Identify which cell holds the provided text, then report its [X, Y] central coordinate. 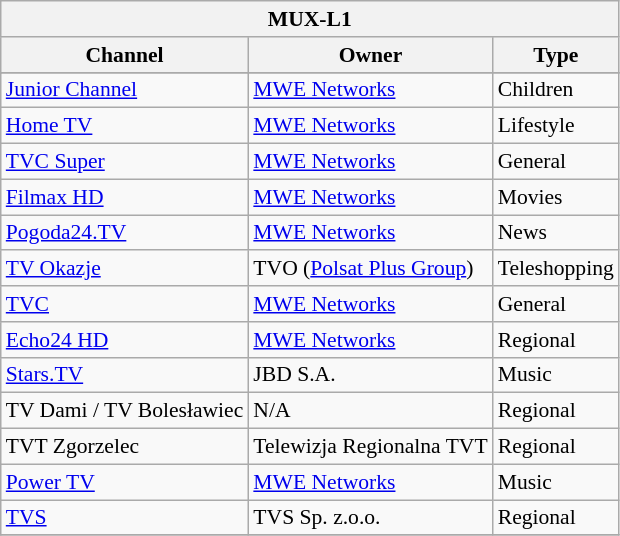
TVC [125, 304]
N/A [370, 411]
TVS [125, 518]
TVC Super [125, 162]
MUX-L1 [310, 19]
Home TV [125, 126]
Pogoda24.TV [125, 233]
TV Okazje [125, 269]
Type [556, 55]
Power TV [125, 482]
Telewizja Regionalna TVT [370, 447]
TVT Zgorzelec [125, 447]
Stars.TV [125, 375]
Junior Channel [125, 90]
News [556, 233]
Channel [125, 55]
Teleshopping [556, 269]
JBD S.A. [370, 375]
TVO (Polsat Plus Group) [370, 269]
TV Dami / TV Bolesławiec [125, 411]
Filmax HD [125, 197]
Echo24 HD [125, 340]
Children [556, 90]
Movies [556, 197]
Lifestyle [556, 126]
TVS Sp. z.o.o. [370, 518]
Owner [370, 55]
